Output the [x, y] coordinate of the center of the cell containing the given text.  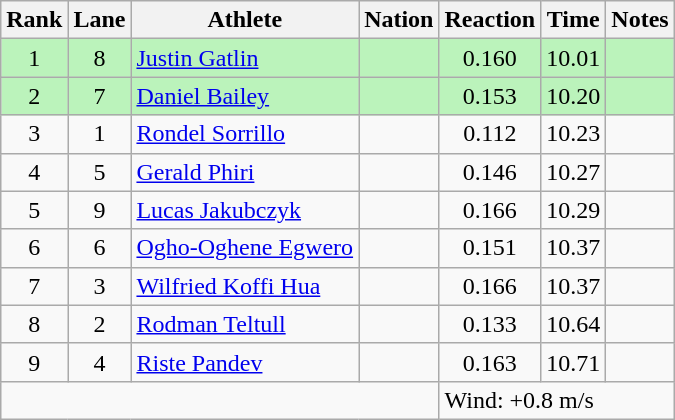
Rodman Teltull [245, 324]
Ogho-Oghene Egwero [245, 248]
0.160 [490, 58]
0.146 [490, 172]
Rank [34, 20]
0.153 [490, 96]
0.133 [490, 324]
Reaction [490, 20]
Wilfried Koffi Hua [245, 286]
Lane [100, 20]
Riste Pandev [245, 362]
10.01 [574, 58]
Athlete [245, 20]
10.29 [574, 210]
Notes [640, 20]
Justin Gatlin [245, 58]
Nation [399, 20]
Time [574, 20]
10.64 [574, 324]
0.163 [490, 362]
10.71 [574, 362]
10.23 [574, 134]
Lucas Jakubczyk [245, 210]
10.27 [574, 172]
Gerald Phiri [245, 172]
Rondel Sorrillo [245, 134]
Wind: +0.8 m/s [556, 400]
0.112 [490, 134]
0.151 [490, 248]
10.20 [574, 96]
Daniel Bailey [245, 96]
